Locate the cell with the specified text and output its [X, Y] center coordinate. 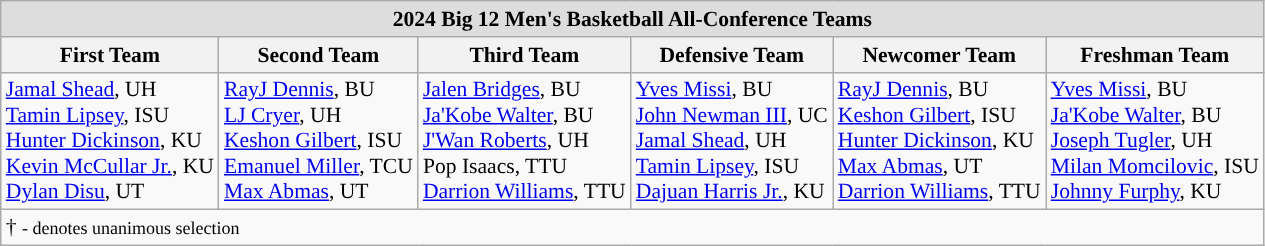
RayJ Dennis, BUKeshon Gilbert, ISUHunter Dickinson, KUMax Abmas, UTDarrion Williams, TTU [940, 141]
Yves Missi, BUJohn Newman III, UCJamal Shead, UHTamin Lipsey, ISUDajuan Harris Jr., KU [732, 141]
Defensive Team [732, 55]
Jamal Shead, UHTamin Lipsey, ISUHunter Dickinson, KUKevin McCullar Jr., KUDylan Disu, UT [110, 141]
RayJ Dennis, BULJ Cryer, UHKeshon Gilbert, ISUEmanuel Miller, TCUMax Abmas, UT [318, 141]
Freshman Team [1155, 55]
Second Team [318, 55]
Yves Missi, BUJa'Kobe Walter, BUJoseph Tugler, UHMilan Momcilovic, ISUJohnny Furphy, KU [1155, 141]
† - denotes unanimous selection [632, 228]
2024 Big 12 Men's Basketball All-Conference Teams [632, 19]
Jalen Bridges, BUJa'Kobe Walter, BUJ'Wan Roberts, UHPop Isaacs, TTUDarrion Williams, TTU [524, 141]
Newcomer Team [940, 55]
First Team [110, 55]
Third Team [524, 55]
